Return the (x, y) coordinate for the center point of the cell that contains the specified text.  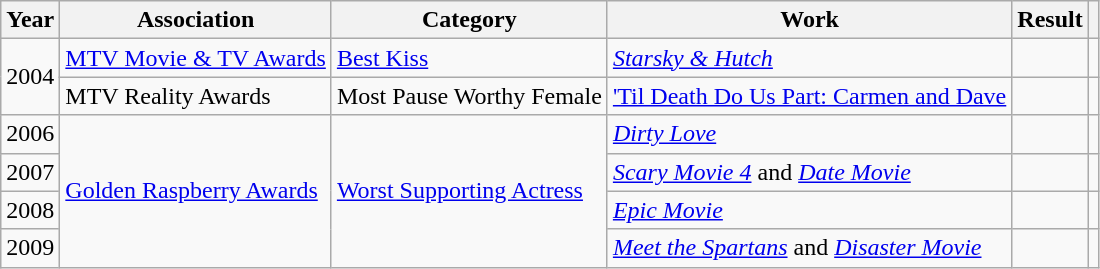
Association (196, 20)
MTV Reality Awards (196, 96)
2009 (30, 248)
2004 (30, 77)
2007 (30, 172)
Category (469, 20)
Meet the Spartans and Disaster Movie (809, 248)
MTV Movie & TV Awards (196, 58)
Epic Movie (809, 210)
'Til Death Do Us Part: Carmen and Dave (809, 96)
Result (1050, 20)
Best Kiss (469, 58)
Year (30, 20)
2008 (30, 210)
Scary Movie 4 and Date Movie (809, 172)
Work (809, 20)
2006 (30, 134)
Dirty Love (809, 134)
Most Pause Worthy Female (469, 96)
Starsky & Hutch (809, 58)
Worst Supporting Actress (469, 191)
Golden Raspberry Awards (196, 191)
